Scan for the cell matching the given text and deliver its [X, Y] coordinate at center. 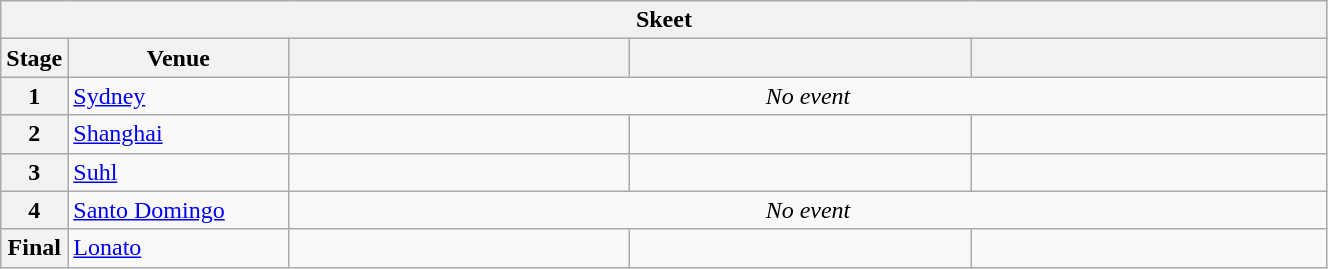
2 [34, 134]
Santo Domingo [178, 210]
Final [34, 248]
Lonato [178, 248]
Suhl [178, 172]
4 [34, 210]
Skeet [664, 20]
Venue [178, 58]
Stage [34, 58]
3 [34, 172]
Shanghai [178, 134]
1 [34, 96]
Sydney [178, 96]
